From the cell containing the given text, extract its center point as [X, Y] coordinate. 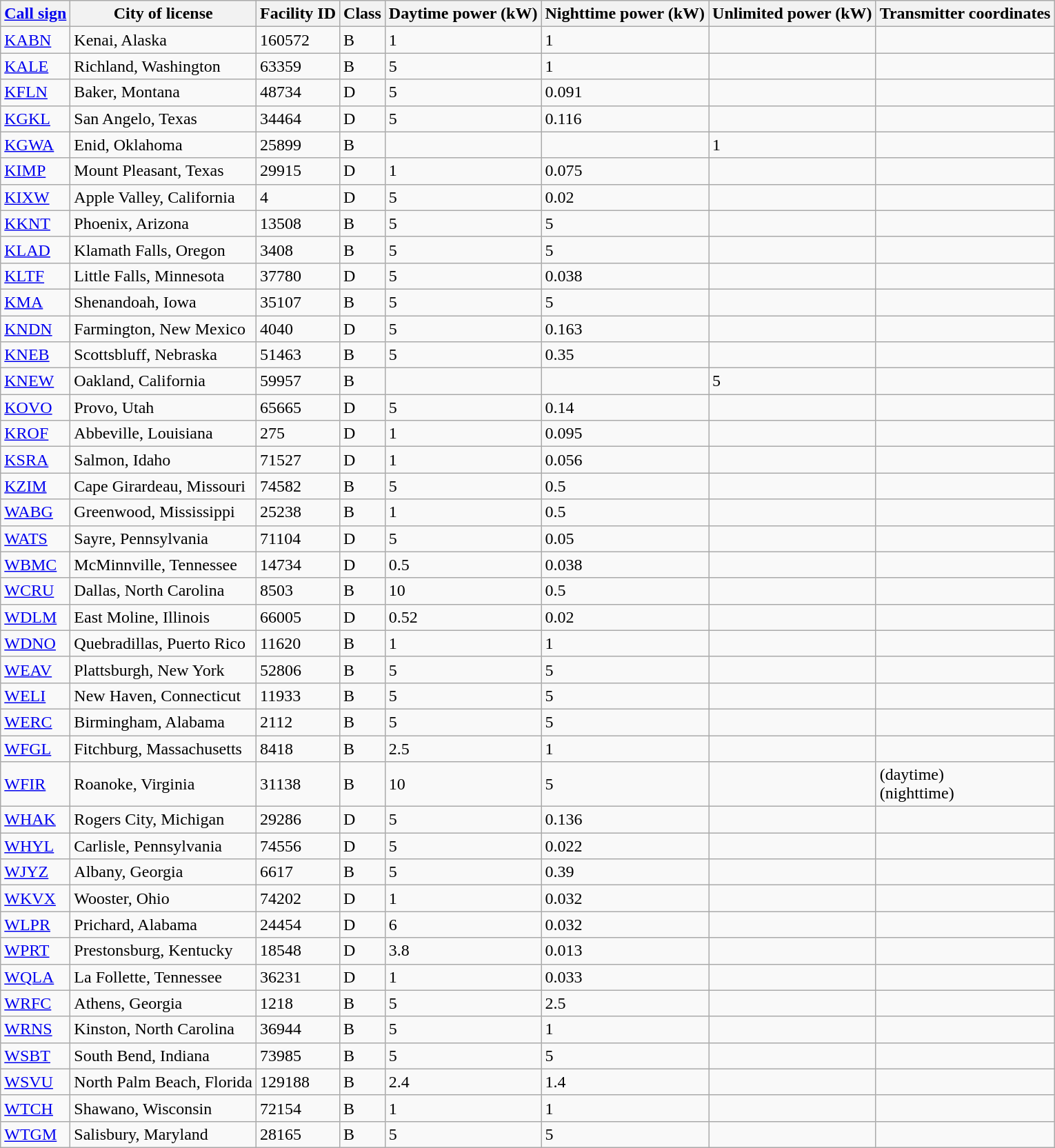
KALE [36, 66]
3.8 [463, 951]
0.39 [625, 872]
24454 [298, 925]
WHYL [36, 846]
160572 [298, 40]
WDLM [36, 617]
13508 [298, 223]
6 [463, 925]
KIMP [36, 171]
6617 [298, 872]
Apple Valley, California [163, 197]
WBMC [36, 565]
74556 [298, 846]
71527 [298, 460]
KOVO [36, 407]
City of license [163, 14]
1218 [298, 1003]
Fitchburg, Massachusetts [163, 748]
65665 [298, 407]
Prichard, Alabama [163, 925]
0.136 [625, 820]
Provo, Utah [163, 407]
WDNO [36, 643]
Oakland, California [163, 381]
0.163 [625, 329]
North Palm Beach, Florida [163, 1082]
Rogers City, Michigan [163, 820]
0.013 [625, 951]
KIXW [36, 197]
Scottsbluff, Nebraska [163, 355]
36944 [298, 1029]
8503 [298, 591]
72154 [298, 1108]
South Bend, Indiana [163, 1056]
Cape Girardeau, Missouri [163, 486]
WFGL [36, 748]
Albany, Georgia [163, 872]
14734 [298, 565]
Farmington, New Mexico [163, 329]
52806 [298, 669]
Nighttime power (kW) [625, 14]
0.14 [625, 407]
1.4 [625, 1082]
Shawano, Wisconsin [163, 1108]
WFIR [36, 785]
25899 [298, 145]
Sayre, Pennsylvania [163, 538]
KABN [36, 40]
KMA [36, 302]
Enid, Oklahoma [163, 145]
KNEW [36, 381]
WERC [36, 722]
Klamath Falls, Oregon [163, 250]
KSRA [36, 460]
66005 [298, 617]
2.4 [463, 1082]
WCRU [36, 591]
71104 [298, 538]
(daytime) (nighttime) [965, 785]
WQLA [36, 977]
73985 [298, 1056]
Athens, Georgia [163, 1003]
0.52 [463, 617]
KNDN [36, 329]
KZIM [36, 486]
East Moline, Illinois [163, 617]
Phoenix, Arizona [163, 223]
WPRT [36, 951]
Unlimited power (kW) [793, 14]
18548 [298, 951]
KGWA [36, 145]
Carlisle, Pennsylvania [163, 846]
WKVX [36, 898]
63359 [298, 66]
Class [363, 14]
Roanoke, Virginia [163, 785]
Quebradillas, Puerto Rico [163, 643]
San Angelo, Texas [163, 119]
Mount Pleasant, Texas [163, 171]
WHAK [36, 820]
McMinnville, Tennessee [163, 565]
275 [298, 434]
3408 [298, 250]
WJYZ [36, 872]
WTGM [36, 1134]
Transmitter coordinates [965, 14]
0.091 [625, 92]
Daytime power (kW) [463, 14]
8418 [298, 748]
0.095 [625, 434]
KGKL [36, 119]
WRNS [36, 1029]
WEAV [36, 669]
Birmingham, Alabama [163, 722]
0.056 [625, 460]
74202 [298, 898]
2112 [298, 722]
Kenai, Alaska [163, 40]
Salisbury, Maryland [163, 1134]
Kinston, North Carolina [163, 1029]
11933 [298, 696]
59957 [298, 381]
Little Falls, Minnesota [163, 276]
Salmon, Idaho [163, 460]
WLPR [36, 925]
KFLN [36, 92]
129188 [298, 1082]
New Haven, Connecticut [163, 696]
Richland, Washington [163, 66]
WATS [36, 538]
29915 [298, 171]
4 [298, 197]
74582 [298, 486]
KLTF [36, 276]
0.075 [625, 171]
Prestonsburg, Kentucky [163, 951]
La Follette, Tennessee [163, 977]
Plattsburgh, New York [163, 669]
11620 [298, 643]
34464 [298, 119]
36231 [298, 977]
0.022 [625, 846]
28165 [298, 1134]
0.116 [625, 119]
Wooster, Ohio [163, 898]
WTCH [36, 1108]
WELI [36, 696]
Greenwood, Mississippi [163, 512]
Dallas, North Carolina [163, 591]
KROF [36, 434]
KLAD [36, 250]
WABG [36, 512]
0.05 [625, 538]
4040 [298, 329]
WSVU [36, 1082]
25238 [298, 512]
Abbeville, Louisiana [163, 434]
Baker, Montana [163, 92]
KNEB [36, 355]
51463 [298, 355]
Shenandoah, Iowa [163, 302]
KKNT [36, 223]
48734 [298, 92]
31138 [298, 785]
29286 [298, 820]
Facility ID [298, 14]
0.35 [625, 355]
Call sign [36, 14]
37780 [298, 276]
WSBT [36, 1056]
35107 [298, 302]
0.033 [625, 977]
WRFC [36, 1003]
